Provide the [X, Y] coordinate of the cell's center where the given text is located.  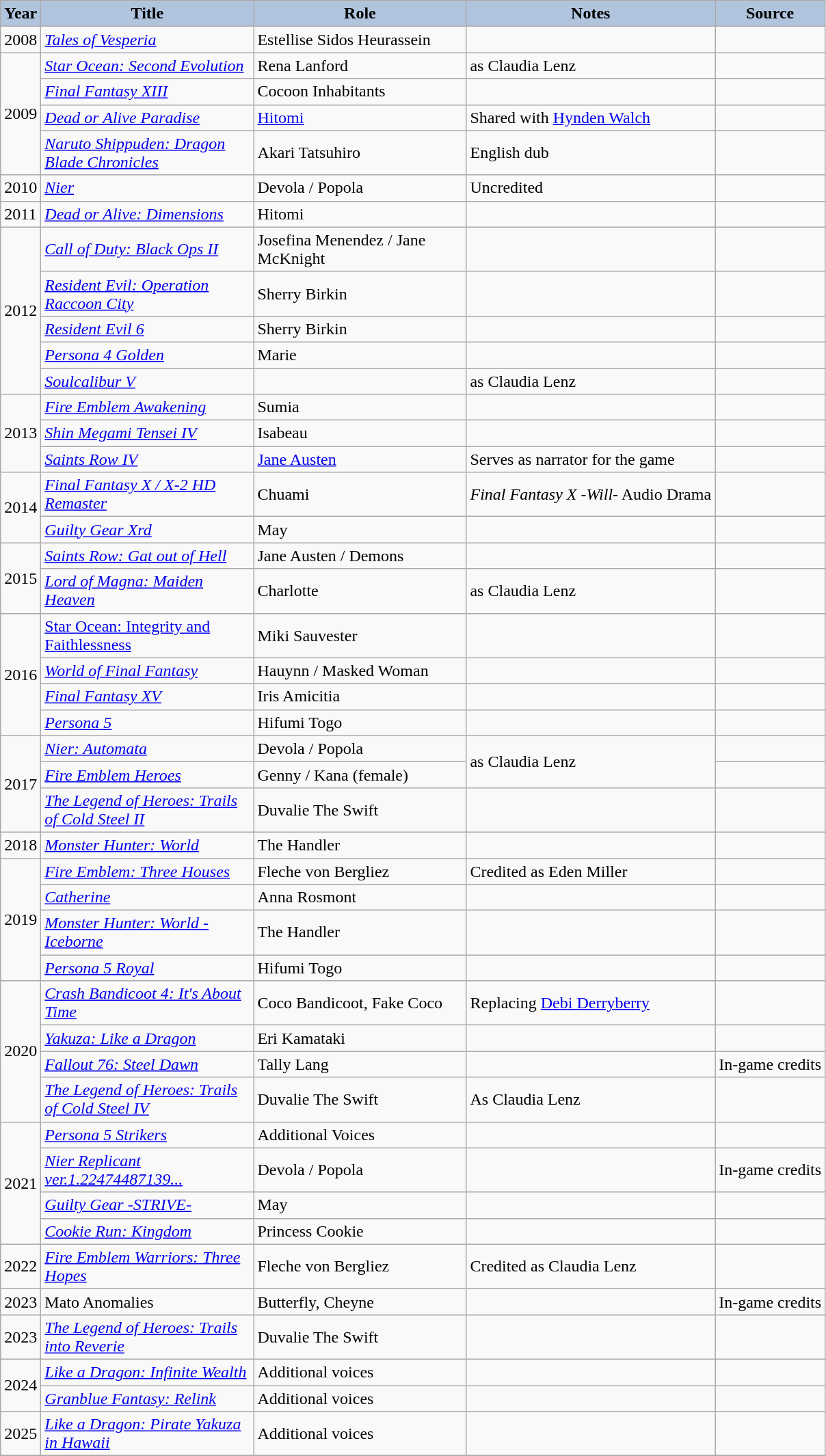
Notes [591, 14]
Persona 5 Royal [148, 968]
Tally Lang [360, 1064]
2018 [21, 845]
Final Fantasy X / X-2 HD Remaster [148, 495]
Uncredited [591, 188]
Guilty Gear Xrd [148, 530]
Additional Voices [360, 1135]
Nier: Automata [148, 749]
Fire Emblem Awakening [148, 407]
Soulcalibur V [148, 381]
Naruto Shippuden: Dragon Blade Chronicles [148, 153]
Genny / Kana (female) [360, 774]
2010 [21, 188]
Fire Emblem Heroes [148, 774]
2012 [21, 310]
2016 [21, 674]
The Legend of Heroes: Trails of Cold Steel II [148, 809]
Dead or Alive Paradise [148, 118]
Star Ocean: Integrity and Faithlessness [148, 636]
Sumia [360, 407]
2013 [21, 433]
Chuami [360, 495]
Serves as narrator for the game [591, 459]
Persona 5 Strikers [148, 1135]
Lord of Magna: Maiden Heaven [148, 591]
Fallout 76: Steel Dawn [148, 1064]
Hauynn / Masked Woman [360, 671]
Year [21, 14]
2020 [21, 1051]
Nier Replicant ver.1.22474487139... [148, 1170]
Final Fantasy XIII [148, 92]
Source [770, 14]
Iris Amicitia [360, 697]
The Legend of Heroes: Trails of Cold Steel IV [148, 1099]
Charlotte [360, 591]
English dub [591, 153]
Persona 5 [148, 723]
Role [360, 14]
Cookie Run: Kingdom [148, 1231]
World of Final Fantasy [148, 671]
Princess Cookie [360, 1231]
Eri Kamataki [360, 1038]
2008 [21, 40]
2025 [21, 1434]
Final Fantasy X -Will- Audio Drama [591, 495]
Shared with Hynden Walch [591, 118]
Yakuza: Like a Dragon [148, 1038]
2014 [21, 507]
Shin Megami Tensei IV [148, 433]
Final Fantasy XV [148, 697]
The Legend of Heroes: Trails into Reverie [148, 1337]
Rena Lanford [360, 66]
Dead or Alive: Dimensions [148, 214]
Catherine [148, 898]
Credited as Eden Miller [591, 872]
Like a Dragon: Pirate Yakuza in Hawaii [148, 1434]
Jane Austen [360, 459]
Call of Duty: Black Ops II [148, 249]
Fire Emblem: Three Houses [148, 872]
Persona 4 Golden [148, 355]
2022 [21, 1266]
Butterfly, Cheyne [360, 1302]
Mato Anomalies [148, 1302]
Resident Evil: Operation Raccoon City [148, 294]
Nier [148, 188]
Jane Austen / Demons [360, 556]
Monster Hunter: World [148, 845]
Coco Bandicoot, Fake Coco [360, 1003]
Saints Row IV [148, 459]
Estellise Sidos Heurassein [360, 40]
Anna Rosmont [360, 898]
Akari Tatsuhiro [360, 153]
2011 [21, 214]
Saints Row: Gat out of Hell [148, 556]
Josefina Menendez / Jane McKnight [360, 249]
Replacing Debi Derryberry [591, 1003]
As Claudia Lenz [591, 1099]
Title [148, 14]
Granblue Fantasy: Relink [148, 1398]
2017 [21, 783]
2009 [21, 113]
Cocoon Inhabitants [360, 92]
Tales of Vesperia [148, 40]
Monster Hunter: World - Iceborne [148, 932]
Marie [360, 355]
Credited as Claudia Lenz [591, 1266]
Fire Emblem Warriors: Three Hopes [148, 1266]
2019 [21, 920]
Crash Bandicoot 4: It's About Time [148, 1003]
2024 [21, 1385]
Resident Evil 6 [148, 329]
Star Ocean: Second Evolution [148, 66]
Miki Sauvester [360, 636]
Like a Dragon: Infinite Wealth [148, 1372]
2021 [21, 1183]
Isabeau [360, 433]
Guilty Gear -STRIVE- [148, 1205]
2015 [21, 578]
